Return the (x, y) coordinate for the center point of the cell that contains the specified text.  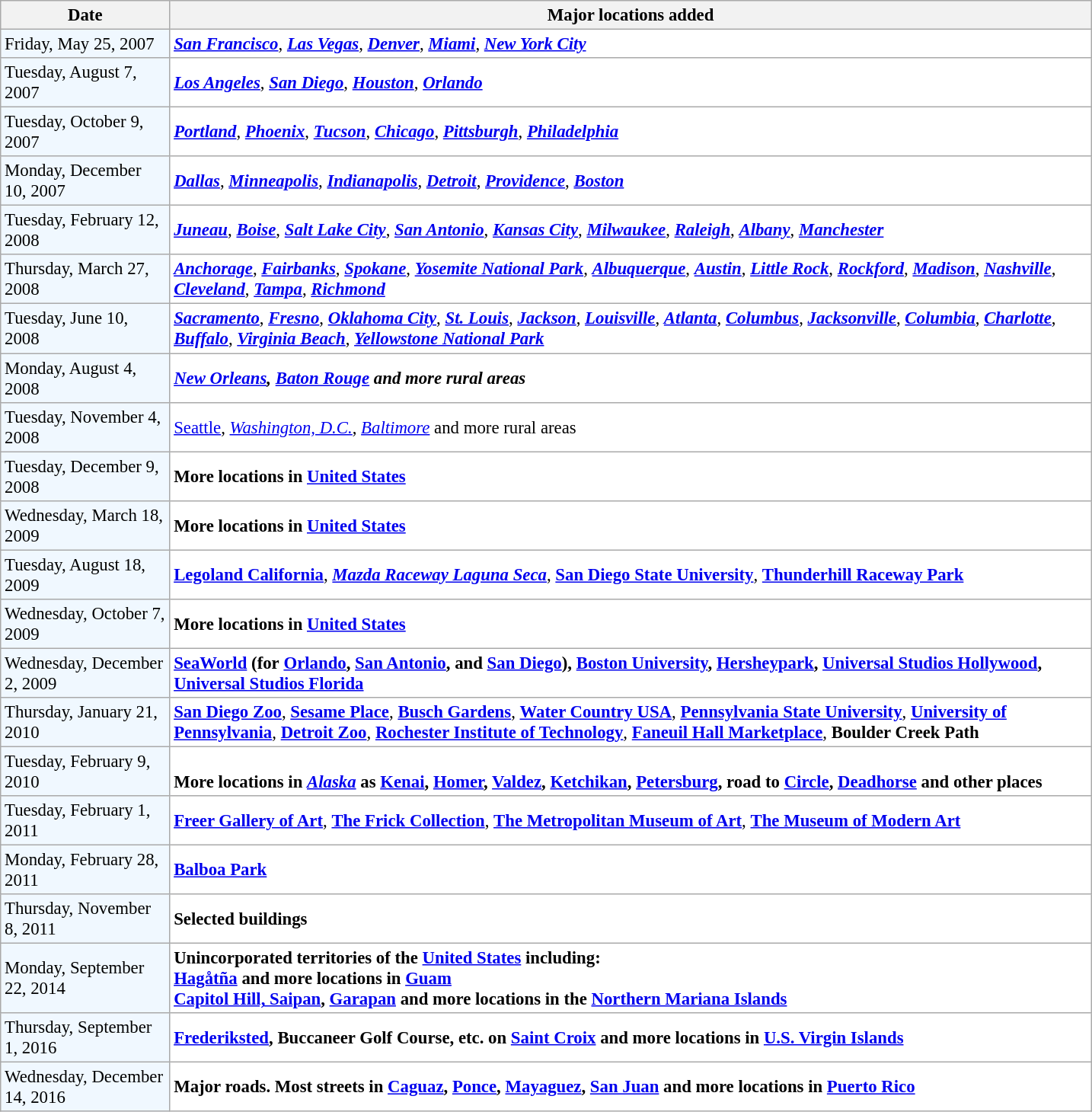
Frederiksted, Buccaneer Golf Course, etc. on Saint Croix and more locations in U.S. Virgin Islands (631, 1037)
Monday, February 28, 2011 (85, 870)
Thursday, November 8, 2011 (85, 919)
New Orleans, Baton Rouge and more rural areas (631, 378)
Tuesday, February 9, 2010 (85, 771)
Seattle, Washington, D.C., Baltimore and more rural areas (631, 427)
Los Angeles, San Diego, Houston, Orlando (631, 82)
Wednesday, March 18, 2009 (85, 526)
Thursday, January 21, 2010 (85, 722)
Thursday, September 1, 2016 (85, 1037)
Dallas, Minneapolis, Indianapolis, Detroit, Providence, Boston (631, 181)
Legoland California, Mazda Raceway Laguna Seca, San Diego State University, Thunderhill Raceway Park (631, 574)
Monday, September 22, 2014 (85, 979)
Freer Gallery of Art, The Frick Collection, The Metropolitan Museum of Art, The Museum of Modern Art (631, 821)
Wednesday, December 14, 2016 (85, 1088)
SeaWorld (for Orlando, San Antonio, and San Diego), Boston University, Hersheypark, Universal Studios Hollywood, Universal Studios Florida (631, 673)
Major roads. Most streets in Caguaz, Ponce, Mayaguez, San Juan and more locations in Puerto Rico (631, 1088)
Tuesday, February 1, 2011 (85, 821)
Thursday, March 27, 2008 (85, 279)
Tuesday, June 10, 2008 (85, 329)
Monday, August 4, 2008 (85, 378)
Monday, December 10, 2007 (85, 181)
Tuesday, November 4, 2008 (85, 427)
Wednesday, December 2, 2009 (85, 673)
Tuesday, October 9, 2007 (85, 133)
Tuesday, August 18, 2009 (85, 574)
Friday, May 25, 2007 (85, 44)
Balboa Park (631, 870)
Date (85, 15)
Tuesday, December 9, 2008 (85, 477)
San Francisco, Las Vegas, Denver, Miami, New York City (631, 44)
Anchorage, Fairbanks, Spokane, Yosemite National Park, Albuquerque, Austin, Little Rock, Rockford, Madison, Nashville, Cleveland, Tampa, Richmond (631, 279)
Portland, Phoenix, Tucson, Chicago, Pittsburgh, Philadelphia (631, 133)
Tuesday, August 7, 2007 (85, 82)
Selected buildings (631, 919)
Tuesday, February 12, 2008 (85, 230)
Wednesday, October 7, 2009 (85, 625)
More locations in Alaska as Kenai, Homer, Valdez, Ketchikan, Petersburg, road to Circle, Deadhorse and other places (631, 771)
Juneau, Boise, Salt Lake City, San Antonio, Kansas City, Milwaukee, Raleigh, Albany, Manchester (631, 230)
Major locations added (631, 15)
